Provide the [X, Y] coordinate of the cell's center where the given text is located.  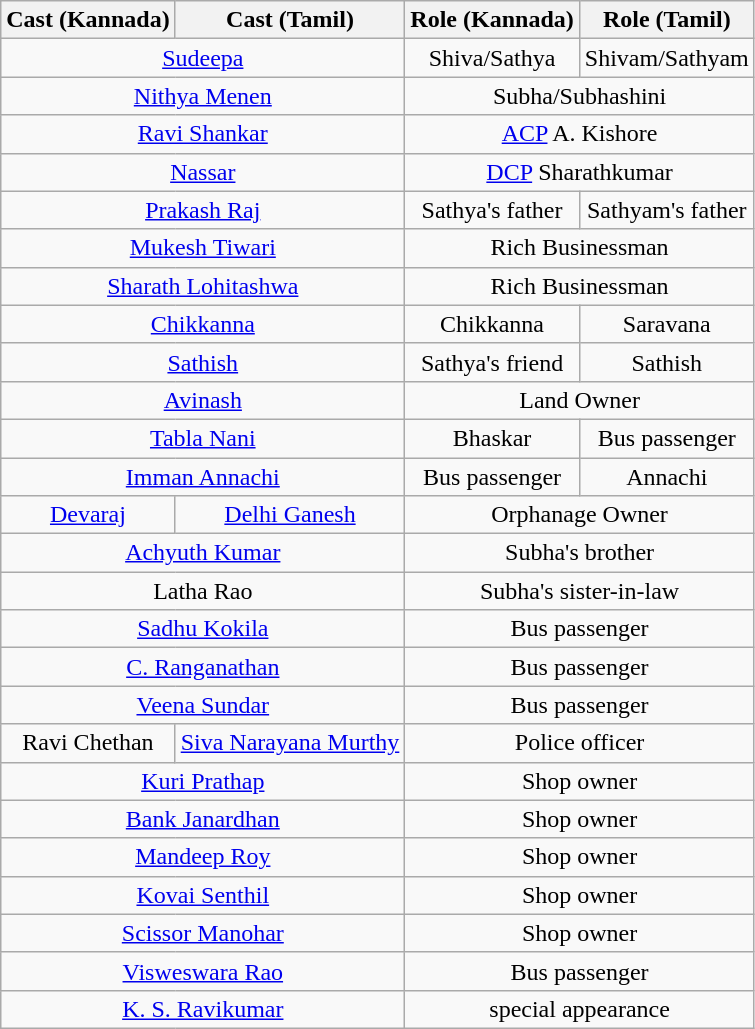
Kuri Prathap [203, 781]
Visweswara Rao [203, 971]
Sathya's father [492, 210]
Mukesh Tiwari [203, 248]
Devaraj [88, 515]
Latha Rao [203, 591]
Nithya Menen [203, 96]
special appearance [580, 1009]
Kovai Senthil [203, 895]
Nassar [203, 172]
Cast (Tamil) [290, 20]
Police officer [580, 743]
Mandeep Roy [203, 857]
C. Ranganathan [203, 667]
K. S. Ravikumar [203, 1009]
Role (Kannada) [492, 20]
Sudeepa [203, 58]
Tabla Nani [203, 438]
Delhi Ganesh [290, 515]
Bhaskar [492, 438]
Prakash Raj [203, 210]
Siva Narayana Murthy [290, 743]
Shiva/Sathya [492, 58]
Ravi Chethan [88, 743]
Sharath Lohitashwa [203, 286]
Land Owner [580, 400]
Cast (Kannada) [88, 20]
Veena Sundar [203, 705]
Annachi [666, 477]
Saravana [666, 324]
Scissor Manohar [203, 933]
DCP Sharathkumar [580, 172]
Subha/Subhashini [580, 96]
Role (Tamil) [666, 20]
Avinash [203, 400]
Bank Janardhan [203, 819]
ACP A. Kishore [580, 134]
Sadhu Kokila [203, 629]
Subha's brother [580, 553]
Imman Annachi [203, 477]
Ravi Shankar [203, 134]
Sathyam's father [666, 210]
Sathya's friend [492, 362]
Subha's sister-in-law [580, 591]
Achyuth Kumar [203, 553]
Orphanage Owner [580, 515]
Shivam/Sathyam [666, 58]
